Identify which cell holds the provided text, then report its [x, y] central coordinate. 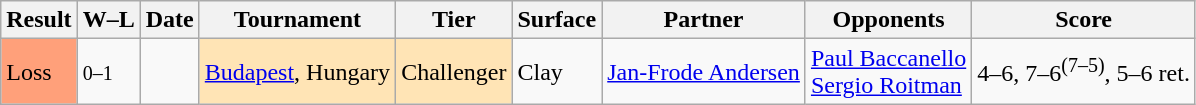
Score [1084, 20]
Tier [454, 20]
Opponents [888, 20]
W–L [108, 20]
Challenger [454, 72]
Partner [704, 20]
Tournament [297, 20]
Loss [39, 72]
0–1 [108, 72]
Budapest, Hungary [297, 72]
Clay [557, 72]
Date [170, 20]
4–6, 7–6(7–5), 5–6 ret. [1084, 72]
Jan-Frode Andersen [704, 72]
Paul Baccanello Sergio Roitman [888, 72]
Surface [557, 20]
Result [39, 20]
